Detect which cell encompasses the target text, then output its [X, Y] center coordinate. 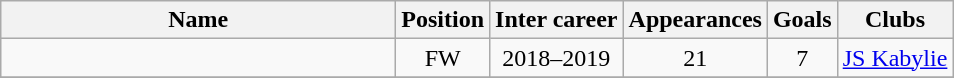
2018–2019 [556, 58]
Appearances [695, 20]
Name [198, 20]
7 [802, 58]
Position [443, 20]
FW [443, 58]
JS Kabylie [895, 58]
Inter career [556, 20]
Goals [802, 20]
Clubs [895, 20]
21 [695, 58]
